From the cell containing the given text, extract its center point as (X, Y) coordinate. 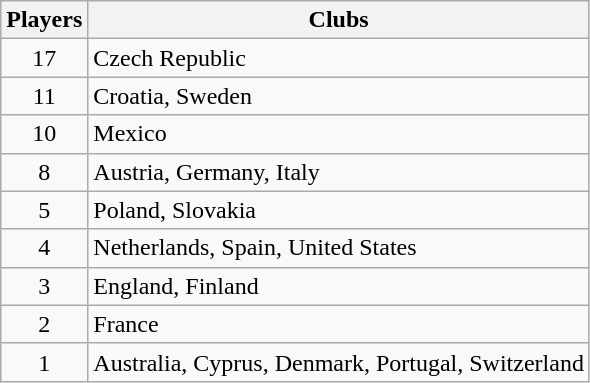
17 (44, 58)
Austria, Germany, Italy (339, 172)
4 (44, 248)
3 (44, 286)
Netherlands, Spain, United States (339, 248)
10 (44, 134)
1 (44, 362)
Clubs (339, 20)
Poland, Slovakia (339, 210)
2 (44, 324)
France (339, 324)
Mexico (339, 134)
Czech Republic (339, 58)
England, Finland (339, 286)
Players (44, 20)
Australia, Cyprus, Denmark, Portugal, Switzerland (339, 362)
5 (44, 210)
Croatia, Sweden (339, 96)
8 (44, 172)
11 (44, 96)
